Return (X, Y) of the center of cell containing provided text 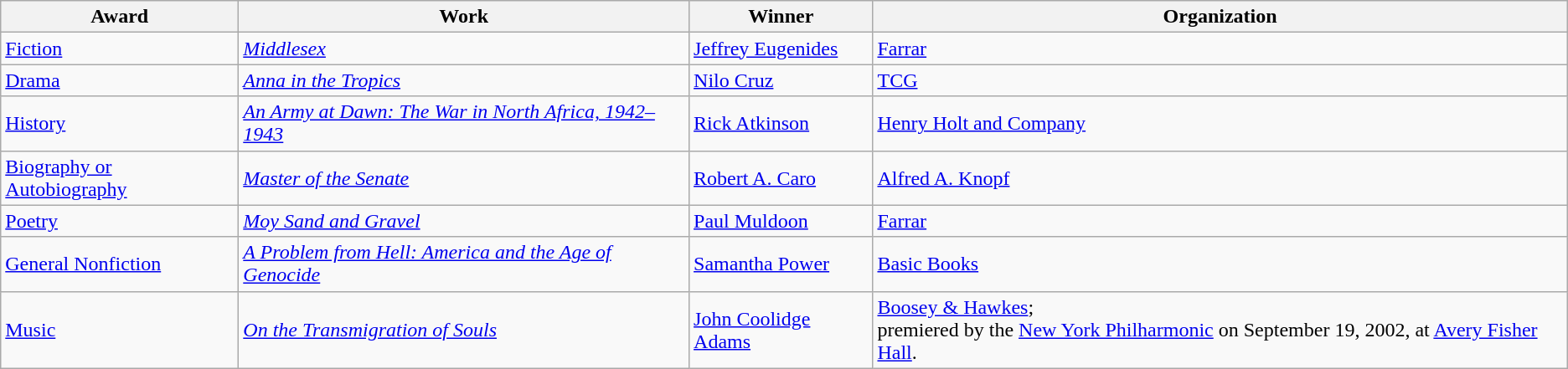
Organization (1220, 17)
Anna in the Tropics (464, 80)
John Coolidge Adams (781, 330)
Henry Holt and Company (1220, 124)
Nilo Cruz (781, 80)
Samantha Power (781, 264)
Award (120, 17)
A Problem from Hell: America and the Age of Genocide (464, 264)
Fiction (120, 49)
Alfred A. Knopf (1220, 177)
Biography or Autobiography (120, 177)
Boosey & Hawkes; premiered by the New York Philharmonic on September 19, 2002, at Avery Fisher Hall. (1220, 330)
Music (120, 330)
Moy Sand and Gravel (464, 221)
An Army at Dawn: The War in North Africa, 1942–1943 (464, 124)
Work (464, 17)
Master of the Senate (464, 177)
Jeffrey Eugenides (781, 49)
Robert A. Caro (781, 177)
History (120, 124)
TCG (1220, 80)
Poetry (120, 221)
Paul Muldoon (781, 221)
Drama (120, 80)
Basic Books (1220, 264)
General Nonfiction (120, 264)
Winner (781, 17)
Rick Atkinson (781, 124)
On the Transmigration of Souls (464, 330)
Middlesex (464, 49)
